Locate the cell with the specified text and output its (X, Y) center coordinate. 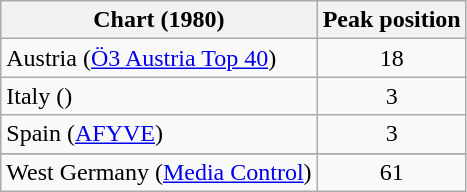
18 (392, 58)
Spain (AFYVE) (159, 134)
Chart (1980) (159, 20)
West Germany (Media Control) (159, 172)
61 (392, 172)
Italy () (159, 96)
Austria (Ö3 Austria Top 40) (159, 58)
Peak position (392, 20)
